For the text-containing cell, return its midpoint in (X, Y) coordinate format. 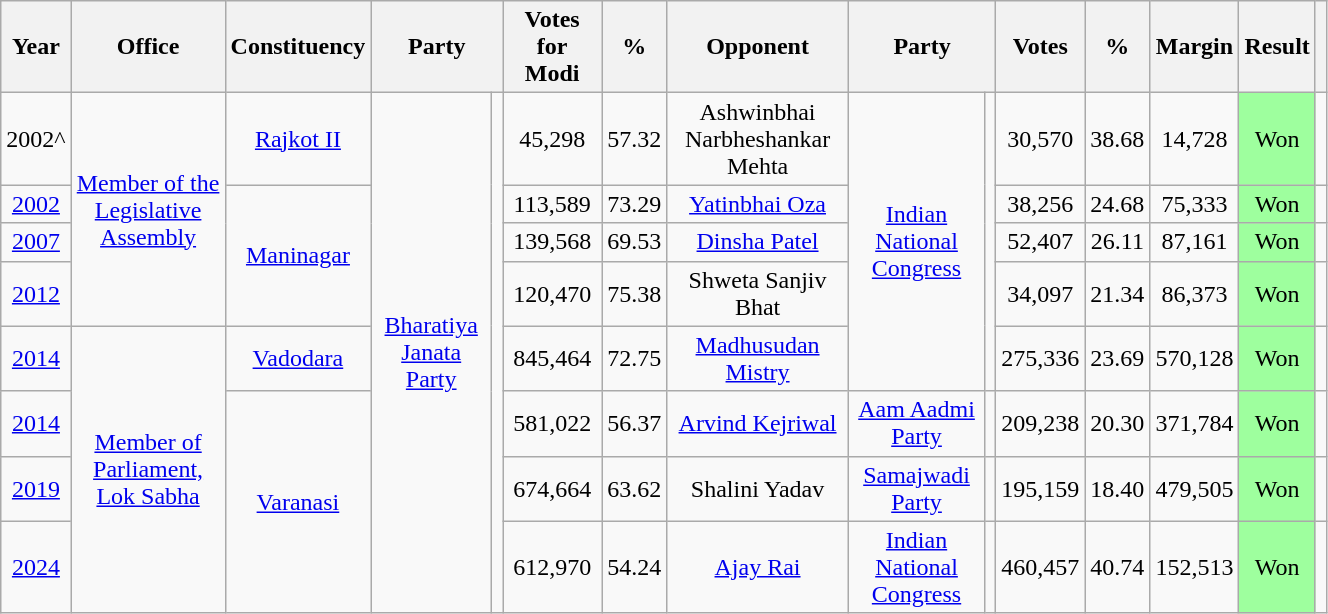
Office (148, 47)
Vadodara (298, 358)
275,336 (1040, 358)
2024 (36, 567)
Votes (1040, 47)
26.11 (1118, 242)
845,464 (552, 358)
Aam Aadmi Party (916, 424)
Arvind Kejriwal (758, 424)
Dinsha Patel (758, 242)
45,298 (552, 139)
38,256 (1040, 204)
Constituency (298, 47)
63.62 (634, 488)
86,373 (1194, 294)
38.68 (1118, 139)
2012 (36, 294)
120,470 (552, 294)
209,238 (1040, 424)
14,728 (1194, 139)
371,784 (1194, 424)
674,664 (552, 488)
24.68 (1118, 204)
612,970 (552, 567)
75.38 (634, 294)
69.53 (634, 242)
Samajwadi Party (916, 488)
195,159 (1040, 488)
40.74 (1118, 567)
21.34 (1118, 294)
2007 (36, 242)
Year (36, 47)
570,128 (1194, 358)
Ashwinbhai Narbheshankar Mehta (758, 139)
87,161 (1194, 242)
Yatinbhai Oza (758, 204)
Margin (1194, 47)
20.30 (1118, 424)
152,513 (1194, 567)
Votes for Modi (552, 47)
Shweta Sanjiv Bhat (758, 294)
73.29 (634, 204)
2019 (36, 488)
Result (1277, 47)
Varanasi (298, 502)
113,589 (552, 204)
75,333 (1194, 204)
Member of the Legislative Assembly (148, 210)
34,097 (1040, 294)
Ajay Rai (758, 567)
Maninagar (298, 256)
2002 (36, 204)
Rajkot II (298, 139)
581,022 (552, 424)
Opponent (758, 47)
56.37 (634, 424)
Bharatiya Janata Party (432, 353)
139,568 (552, 242)
23.69 (1118, 358)
Member of Parliament, Lok Sabha (148, 470)
460,457 (1040, 567)
2002^ (36, 139)
54.24 (634, 567)
72.75 (634, 358)
57.32 (634, 139)
30,570 (1040, 139)
Madhusudan Mistry (758, 358)
Shalini Yadav (758, 488)
18.40 (1118, 488)
52,407 (1040, 242)
479,505 (1194, 488)
